Pinpoint the cell where the given text exists, returning its (X, Y) midpoint coordinate. 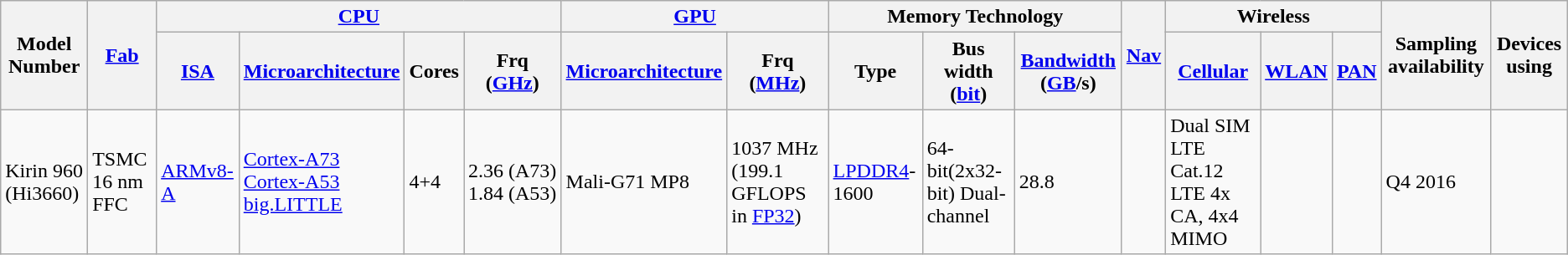
Memory Technology (975, 17)
Wireless (1273, 17)
GPU (695, 17)
Cellular (1213, 71)
WLAN (1297, 71)
64-bit(2x32-bit) Dual-channel (968, 182)
4+4 (434, 182)
ARMv8-A (198, 182)
ISA (198, 71)
Bandwidth (GB/s) (1068, 71)
2.36 (A73)1.84 (A53) (513, 182)
Model Number (44, 55)
1037 MHz(199.1 GFLOPS in FP32) (777, 182)
Dual SIM LTE Cat.12 LTE 4x CA, 4x4 MIMO (1213, 182)
Sampling availability (1436, 55)
Frq (MHz) (777, 71)
Mali-G71 MP8 (644, 182)
Q4 2016 (1436, 182)
CPU (358, 17)
Kirin 960 (Hi3660) (44, 182)
Devices using (1529, 55)
PAN (1357, 71)
LPDDR4-1600 (875, 182)
Type (875, 71)
Bus width (bit) (968, 71)
28.8 (1068, 182)
Cortex-A73 Cortex-A53 big.LITTLE (322, 182)
Cores (434, 71)
TSMC 16 nm FFC (122, 182)
Fab (122, 55)
Frq (GHz) (513, 71)
Nav (1143, 55)
